Scan for the cell matching the given text and deliver its (x, y) coordinate at center. 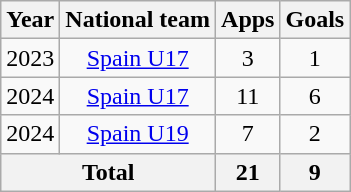
21 (248, 172)
Year (30, 20)
1 (315, 58)
Total (108, 172)
National team (138, 20)
6 (315, 96)
11 (248, 96)
7 (248, 134)
Goals (315, 20)
Apps (248, 20)
2023 (30, 58)
Spain U19 (138, 134)
9 (315, 172)
3 (248, 58)
2 (315, 134)
